Provide the (X, Y) coordinate of the cell's center where the given text is located.  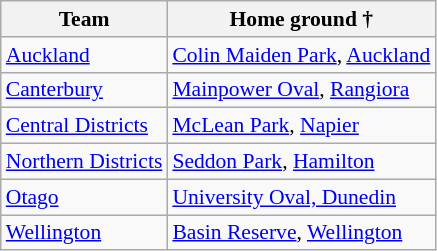
Northern Districts (84, 162)
Auckland (84, 55)
University Oval, Dunedin (301, 197)
Home ground † (301, 19)
Central Districts (84, 126)
Team (84, 19)
Wellington (84, 233)
Canterbury (84, 90)
Colin Maiden Park, Auckland (301, 55)
Mainpower Oval, Rangiora (301, 90)
Otago (84, 197)
Seddon Park, Hamilton (301, 162)
Basin Reserve, Wellington (301, 233)
McLean Park, Napier (301, 126)
